Output the [x, y] coordinate of the center of the cell containing the given text.  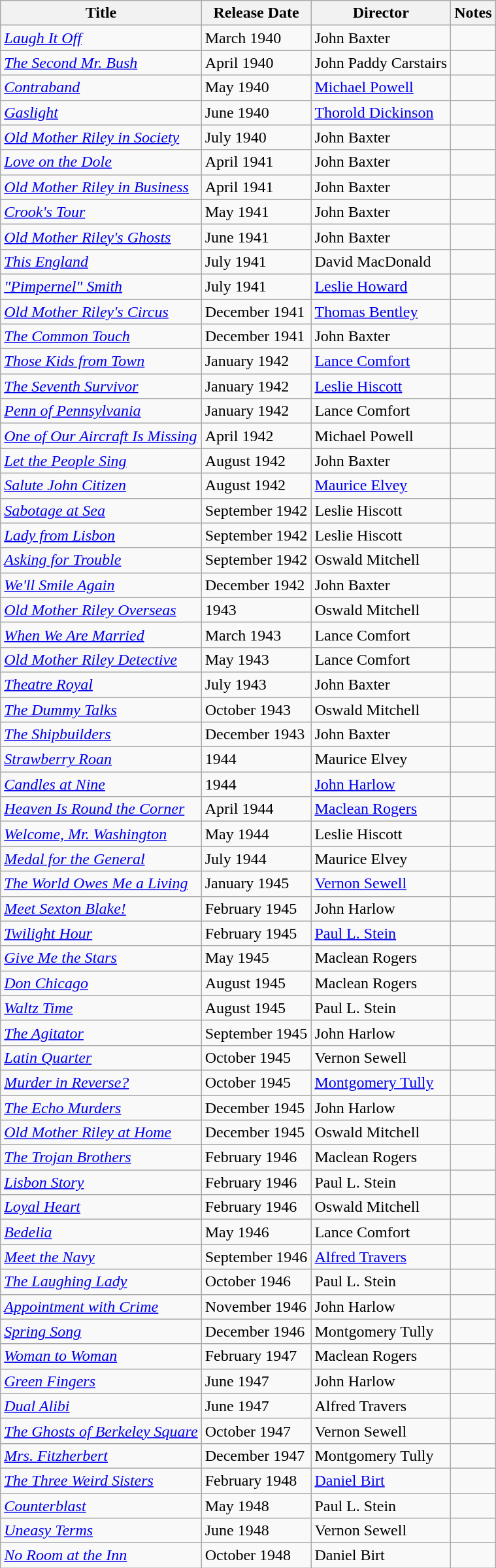
Old Mother Riley in Society [101, 137]
The Laughing Lady [101, 1282]
December 1946 [256, 1331]
November 1946 [256, 1307]
Latin Quarter [101, 1058]
The Seventh Survivor [101, 386]
The Ghosts of Berkeley Square [101, 1431]
June 1940 [256, 112]
October 1946 [256, 1282]
Thorold Dickinson [381, 112]
The Common Touch [101, 337]
Those Kids from Town [101, 361]
Old Mother Riley's Circus [101, 312]
Spring Song [101, 1331]
Old Mother Riley's Ghosts [101, 237]
The Dummy Talks [101, 709]
May 1944 [256, 834]
May 1943 [256, 659]
July 1944 [256, 859]
Crook's Tour [101, 212]
July 1943 [256, 684]
Meet the Navy [101, 1257]
One of Our Aircraft Is Missing [101, 436]
Meet Sexton Blake! [101, 909]
Penn of Pennsylvania [101, 411]
Notes [473, 13]
Strawberry Roan [101, 759]
January 1945 [256, 884]
The Trojan Brothers [101, 1158]
John Paddy Carstairs [381, 63]
September 1946 [256, 1257]
Loyal Heart [101, 1207]
Love on the Dole [101, 162]
March 1940 [256, 38]
David MacDonald [381, 261]
Old Mother Riley Detective [101, 659]
Mrs. Fitzherbert [101, 1456]
December 1942 [256, 585]
Salute John Citizen [101, 486]
When We Are Married [101, 635]
Uneasy Terms [101, 1531]
Lady from Lisbon [101, 535]
Director [381, 13]
May 1940 [256, 88]
The World Owes Me a Living [101, 884]
December 1943 [256, 735]
1943 [256, 610]
Thomas Bentley [381, 312]
Let the People Sing [101, 461]
Leslie Howard [381, 286]
Murder in Reverse? [101, 1082]
Release Date [256, 13]
Bedelia [101, 1232]
July 1940 [256, 137]
April 1940 [256, 63]
The Shipbuilders [101, 735]
May 1946 [256, 1232]
October 1947 [256, 1431]
October 1948 [256, 1556]
Sabotage at Sea [101, 510]
May 1941 [256, 212]
Asking for Trouble [101, 560]
Dual Alibi [101, 1406]
No Room at the Inn [101, 1556]
March 1943 [256, 635]
The Agitator [101, 1033]
Candles at Nine [101, 784]
May 1948 [256, 1505]
December 1947 [256, 1456]
October 1943 [256, 709]
Appointment with Crime [101, 1307]
June 1948 [256, 1531]
The Three Weird Sisters [101, 1480]
Old Mother Riley in Business [101, 187]
The Echo Murders [101, 1108]
Counterblast [101, 1505]
Contraband [101, 88]
Laugh It Off [101, 38]
June 1941 [256, 237]
Gaslight [101, 112]
Old Mother Riley Overseas [101, 610]
Green Fingers [101, 1381]
We'll Smile Again [101, 585]
This England [101, 261]
Welcome, Mr. Washington [101, 834]
April 1944 [256, 809]
September 1945 [256, 1033]
April 1942 [256, 436]
Lisbon Story [101, 1182]
Don Chicago [101, 983]
Waltz Time [101, 1008]
Woman to Woman [101, 1356]
February 1948 [256, 1480]
Theatre Royal [101, 684]
The Second Mr. Bush [101, 63]
"Pimpernel" Smith [101, 286]
Medal for the General [101, 859]
February 1947 [256, 1356]
Give Me the Stars [101, 958]
Old Mother Riley at Home [101, 1133]
Heaven Is Round the Corner [101, 809]
Title [101, 13]
May 1945 [256, 958]
Twilight Hour [101, 933]
